Determine the (X, Y) coordinate at the center of the cell enclosing the given text.  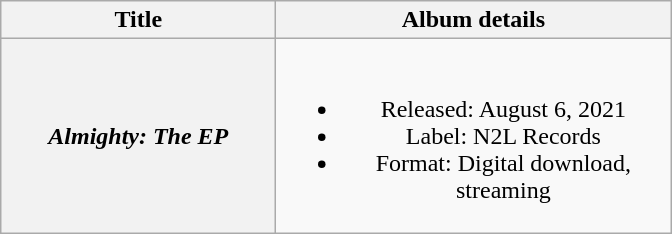
Almighty: The EP (138, 136)
Released: August 6, 2021 Label: N2L RecordsFormat: Digital download, streaming (474, 136)
Album details (474, 20)
Title (138, 20)
